Pinpoint the cell where the given text exists, returning its (X, Y) midpoint coordinate. 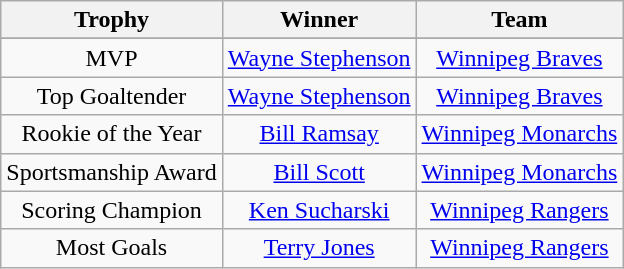
Team (520, 20)
Trophy (112, 20)
Rookie of the Year (112, 134)
MVP (112, 58)
Terry Jones (319, 248)
Sportsmanship Award (112, 172)
Winner (319, 20)
Bill Scott (319, 172)
Bill Ramsay (319, 134)
Most Goals (112, 248)
Top Goaltender (112, 96)
Scoring Champion (112, 210)
Ken Sucharski (319, 210)
